Determine the (X, Y) coordinate at the center of the cell enclosing the given text.  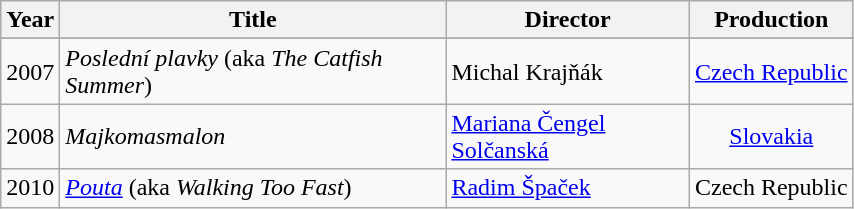
2007 (30, 72)
Majkomasmalon (253, 136)
Mariana Čengel Solčanská (568, 136)
2010 (30, 188)
Year (30, 20)
Production (771, 20)
Michal Krajňák (568, 72)
Slovakia (771, 136)
2008 (30, 136)
Title (253, 20)
Director (568, 20)
Radim Špaček (568, 188)
Poslední plavky (aka The Catfish Summer) (253, 72)
Pouta (aka Walking Too Fast) (253, 188)
